Identify which cell holds the provided text, then report its (x, y) central coordinate. 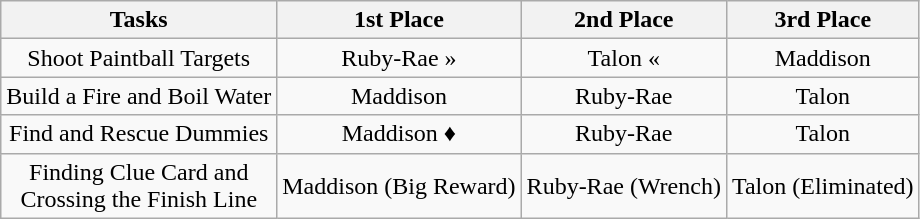
Find and Rescue Dummies (139, 134)
1st Place (399, 20)
Maddison (Big Reward) (399, 186)
3rd Place (822, 20)
Talon (Eliminated) (822, 186)
2nd Place (624, 20)
Maddison ♦ (399, 134)
Shoot Paintball Targets (139, 58)
Talon « (624, 58)
Ruby-Rae (Wrench) (624, 186)
Build a Fire and Boil Water (139, 96)
Finding Clue Card and Crossing the Finish Line (139, 186)
Ruby-Rae » (399, 58)
Tasks (139, 20)
